Find where the given text appears and provide that cell's center as (x, y) coordinate. 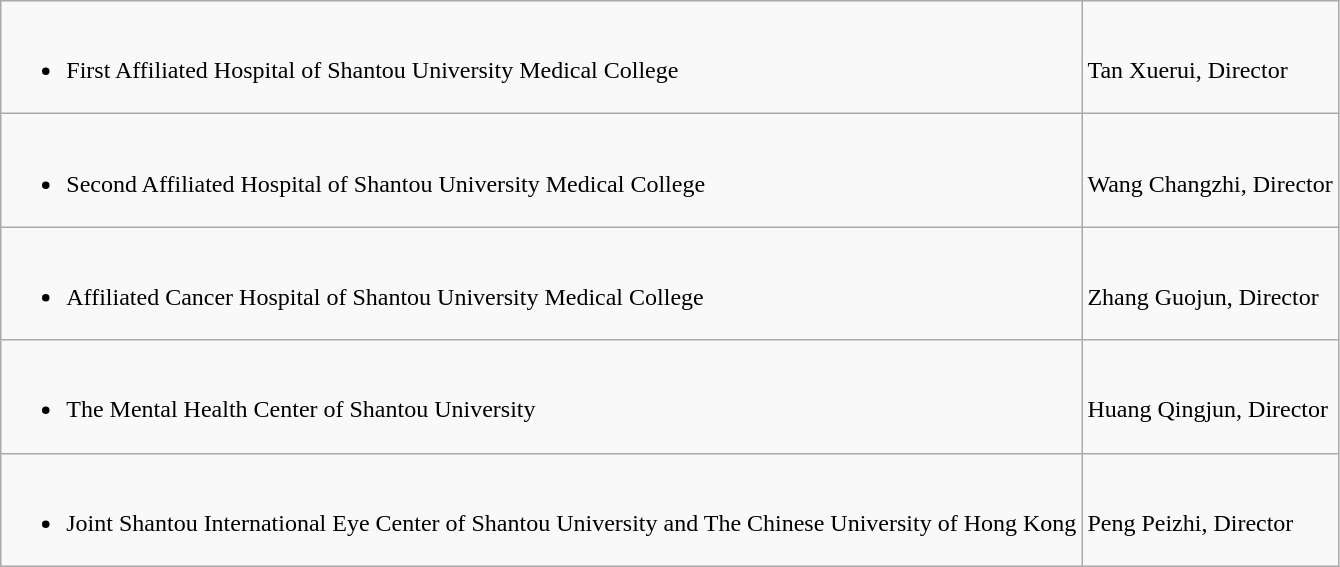
Wang Changzhi, Director (1210, 170)
Tan Xuerui, Director (1210, 58)
Huang Qingjun, Director (1210, 396)
Zhang Guojun, Director (1210, 284)
First Affiliated Hospital of Shantou University Medical College (542, 58)
Peng Peizhi, Director (1210, 510)
Affiliated Cancer Hospital of Shantou University Medical College (542, 284)
Second Affiliated Hospital of Shantou University Medical College (542, 170)
The Mental Health Center of Shantou University (542, 396)
Joint Shantou International Eye Center of Shantou University and The Chinese University of Hong Kong (542, 510)
